Capture the cell that displays the provided text and extract its (x, y) central coordinate. 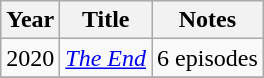
The End (106, 58)
Title (106, 20)
2020 (30, 58)
6 episodes (208, 58)
Year (30, 20)
Notes (208, 20)
